For the text-containing cell, return its midpoint in [x, y] coordinate format. 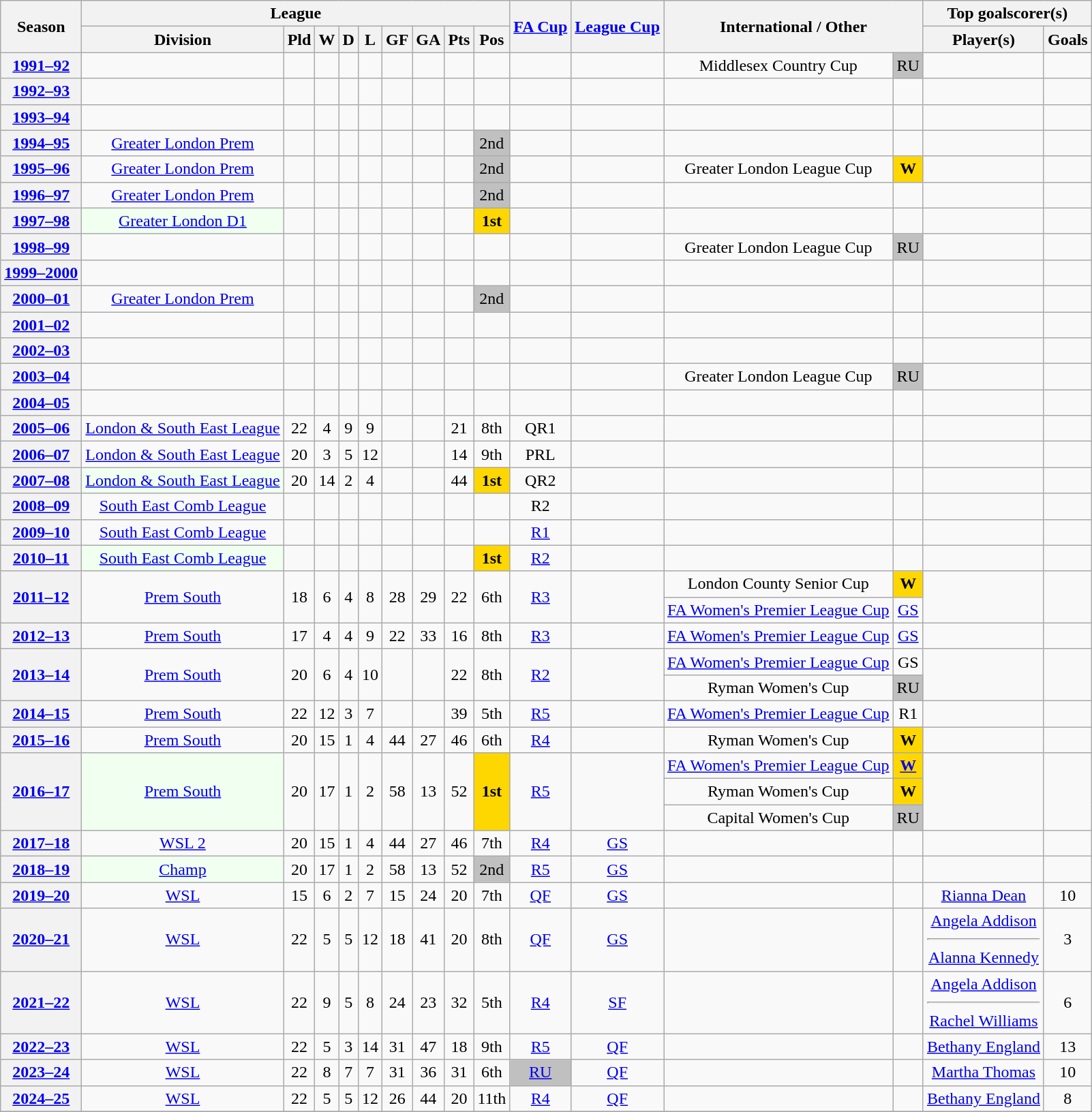
16 [459, 636]
Capital Women's Cup [778, 818]
2018–19 [41, 869]
33 [428, 636]
2014–15 [41, 713]
32 [459, 1002]
28 [397, 597]
2020–21 [41, 940]
Division [183, 40]
Pts [459, 40]
2009–10 [41, 532]
GF [397, 40]
Pos [492, 40]
QR1 [541, 429]
2007–08 [41, 480]
2005–06 [41, 429]
FA Cup [541, 27]
2016–17 [41, 792]
2001–02 [41, 325]
Greater London D1 [183, 221]
1998–99 [41, 247]
2012–13 [41, 636]
QR2 [541, 480]
2015–16 [41, 739]
Rianna Dean [983, 895]
L [369, 40]
1995–96 [41, 169]
2017–18 [41, 844]
2024–25 [41, 1098]
1994–95 [41, 143]
2019–20 [41, 895]
SF [618, 1002]
Middlesex Country Cup [778, 65]
1996–97 [41, 195]
GA [428, 40]
Season [41, 27]
47 [428, 1047]
2010–11 [41, 558]
2002–03 [41, 351]
2022–23 [41, 1047]
41 [428, 940]
Martha Thomas [983, 1072]
PRL [541, 454]
39 [459, 713]
League [296, 14]
International / Other [793, 27]
Angela AddisonRachel Williams [983, 1002]
2000–01 [41, 298]
26 [397, 1098]
23 [428, 1002]
Goals [1067, 40]
1997–98 [41, 221]
D [348, 40]
League Cup [618, 27]
WSL 2 [183, 844]
2003–04 [41, 377]
29 [428, 597]
Top goalscorer(s) [1007, 14]
11th [492, 1098]
2011–12 [41, 597]
Player(s) [983, 40]
36 [428, 1072]
1993–94 [41, 117]
London County Senior Cup [778, 584]
2004–05 [41, 403]
Angela AddisonAlanna Kennedy [983, 940]
1992–93 [41, 91]
1999–2000 [41, 273]
21 [459, 429]
Pld [299, 40]
2013–14 [41, 675]
1991–92 [41, 65]
2008–09 [41, 506]
2023–24 [41, 1072]
Champ [183, 869]
2006–07 [41, 454]
2021–22 [41, 1002]
